Output the [X, Y] coordinate of the center of the cell containing the given text.  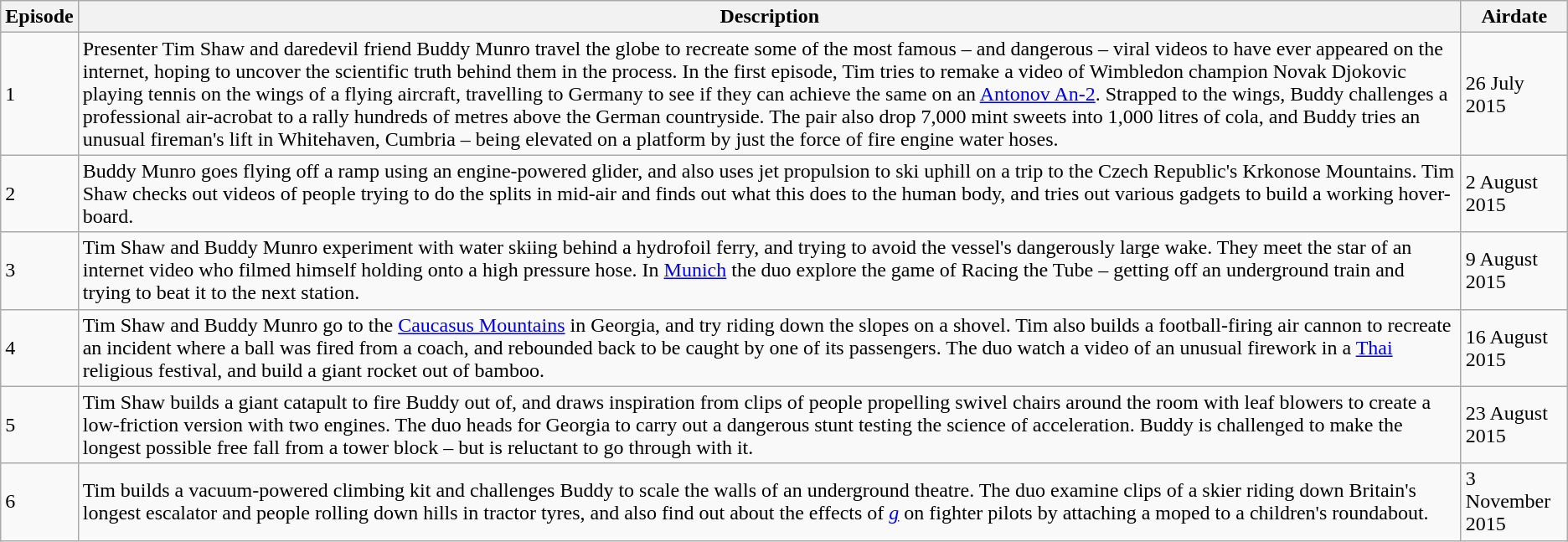
26 July 2015 [1514, 94]
2 August 2015 [1514, 194]
5 [39, 425]
4 [39, 348]
9 August 2015 [1514, 271]
6 [39, 502]
3 [39, 271]
23 August 2015 [1514, 425]
16 August 2015 [1514, 348]
3 November 2015 [1514, 502]
Airdate [1514, 17]
1 [39, 94]
Episode [39, 17]
2 [39, 194]
Description [769, 17]
